From the cell containing the given text, extract its center point as [X, Y] coordinate. 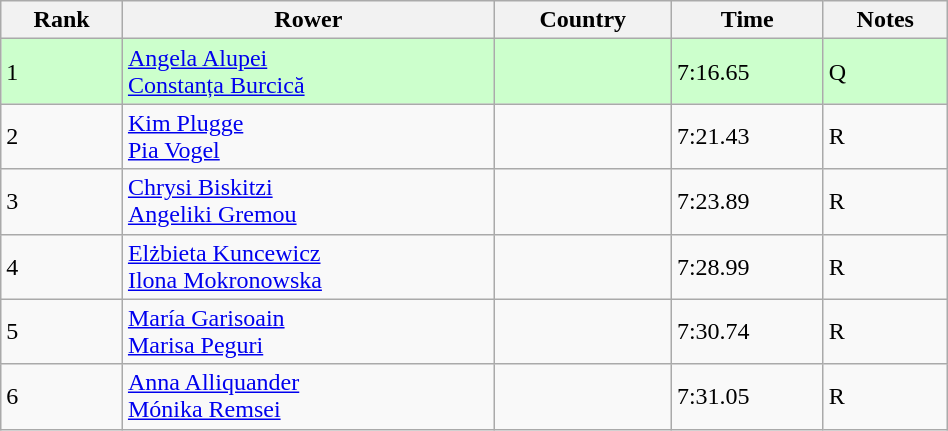
7:21.43 [747, 136]
Chrysi BiskitziAngeliki Gremou [308, 202]
Rank [62, 20]
Country [582, 20]
Rower [308, 20]
Kim PluggePia Vogel [308, 136]
5 [62, 332]
3 [62, 202]
2 [62, 136]
Time [747, 20]
Notes [885, 20]
1 [62, 72]
7:23.89 [747, 202]
Angela AlupeiConstanța Burcică [308, 72]
7:31.05 [747, 396]
Q [885, 72]
7:30.74 [747, 332]
4 [62, 266]
6 [62, 396]
María GarisoainMarisa Peguri [308, 332]
Anna AlliquanderMónika Remsei [308, 396]
7:16.65 [747, 72]
Elżbieta KuncewiczIlona Mokronowska [308, 266]
7:28.99 [747, 266]
